Scan for the cell matching the given text and deliver its [X, Y] coordinate at center. 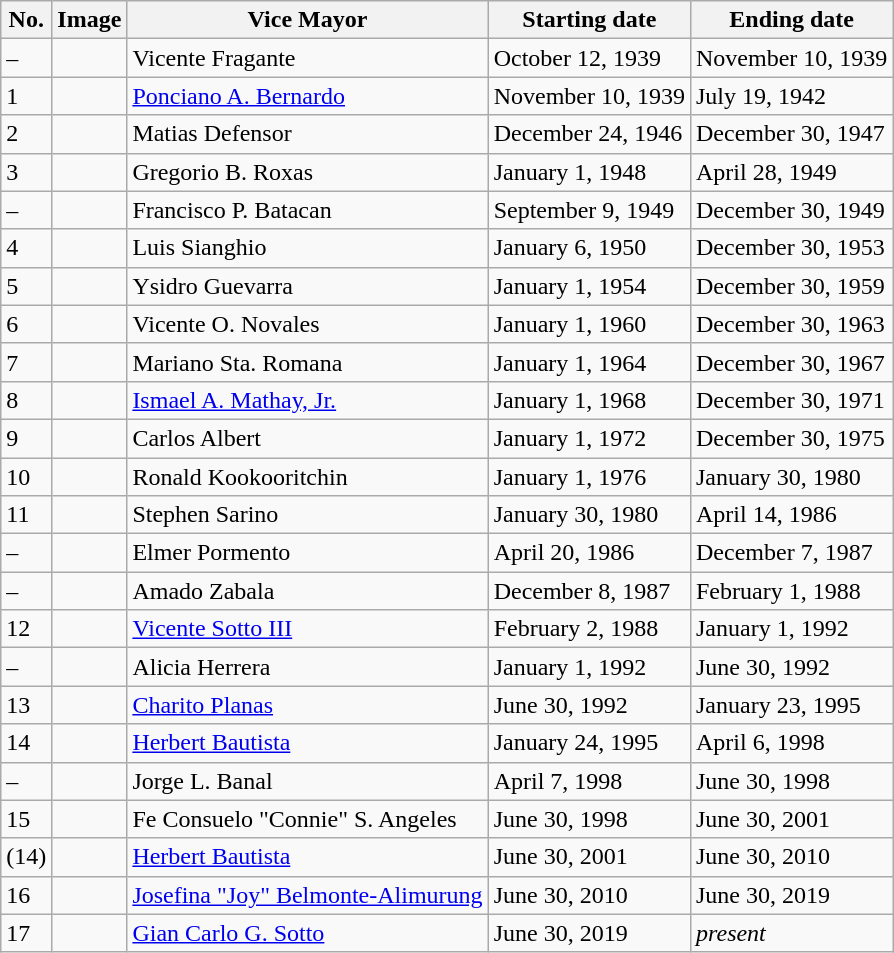
January 1, 1968 [589, 400]
9 [26, 438]
Gian Carlo G. Sotto [308, 933]
April 20, 1986 [589, 553]
December 7, 1987 [791, 553]
3 [26, 172]
Vicente Fragante [308, 58]
January 1, 1972 [589, 438]
February 2, 1988 [589, 629]
Mariano Sta. Romana [308, 362]
December 8, 1987 [589, 591]
6 [26, 324]
1 [26, 96]
January 23, 1995 [791, 705]
Vicente Sotto III [308, 629]
12 [26, 629]
Stephen Sarino [308, 515]
(14) [26, 857]
December 30, 1949 [791, 210]
Fe Consuelo "Connie" S. Angeles [308, 819]
April 14, 1986 [791, 515]
January 1, 1960 [589, 324]
No. [26, 20]
September 9, 1949 [589, 210]
Image [90, 20]
Ending date [791, 20]
January 1, 1948 [589, 172]
Alicia Herrera [308, 667]
17 [26, 933]
July 19, 1942 [791, 96]
Francisco P. Batacan [308, 210]
December 30, 1947 [791, 134]
January 1, 1954 [589, 286]
December 30, 1975 [791, 438]
January 1, 1976 [589, 477]
February 1, 1988 [791, 591]
Ronald Kookooritchin [308, 477]
Jorge L. Banal [308, 781]
December 30, 1971 [791, 400]
April 28, 1949 [791, 172]
8 [26, 400]
January 6, 1950 [589, 248]
Ysidro Guevarra [308, 286]
January 24, 1995 [589, 743]
Starting date [589, 20]
Amado Zabala [308, 591]
16 [26, 895]
Vice Mayor [308, 20]
April 7, 1998 [589, 781]
Vicente O. Novales [308, 324]
10 [26, 477]
7 [26, 362]
January 1, 1964 [589, 362]
present [791, 933]
Josefina "Joy" Belmonte-Alimurung [308, 895]
December 24, 1946 [589, 134]
Gregorio B. Roxas [308, 172]
December 30, 1967 [791, 362]
11 [26, 515]
14 [26, 743]
Ismael A. Mathay, Jr. [308, 400]
Ponciano A. Bernardo [308, 96]
October 12, 1939 [589, 58]
Luis Sianghio [308, 248]
Charito Planas [308, 705]
Elmer Pormento [308, 553]
December 30, 1963 [791, 324]
13 [26, 705]
December 30, 1959 [791, 286]
15 [26, 819]
2 [26, 134]
Matias Defensor [308, 134]
5 [26, 286]
Carlos Albert [308, 438]
December 30, 1953 [791, 248]
April 6, 1998 [791, 743]
4 [26, 248]
